Extract the (x, y) coordinate from the center of the cell holding the provided text.  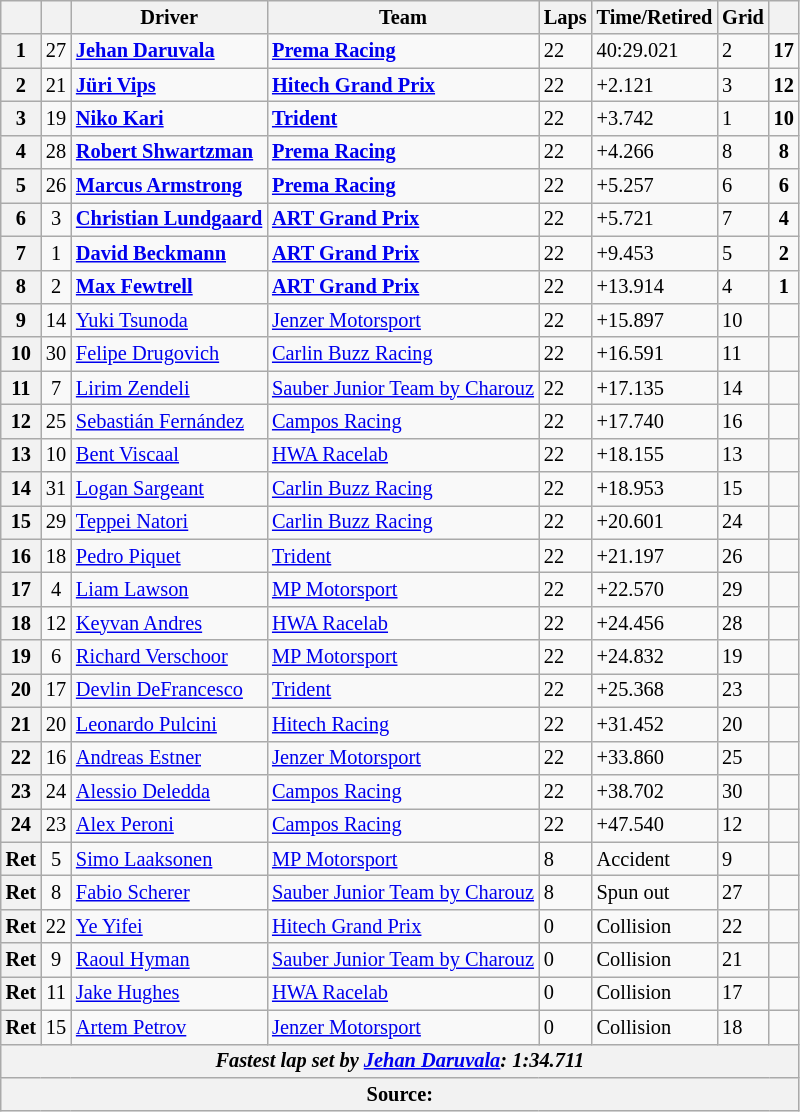
Fastest lap set by Jehan Daruvala: 1:34.711 (400, 1061)
Max Fewtrell (169, 287)
Marcus Armstrong (169, 186)
+18.953 (655, 489)
+13.914 (655, 287)
Grid (743, 17)
Christian Lundgaard (169, 219)
Accident (655, 859)
Bent Viscaal (169, 455)
Alex Peroni (169, 825)
Logan Sargeant (169, 489)
Devlin DeFrancesco (169, 690)
+15.897 (655, 320)
Teppei Natori (169, 522)
Yuki Tsunoda (169, 320)
+25.368 (655, 690)
Source: (400, 1094)
Laps (566, 17)
David Beckmann (169, 253)
+21.197 (655, 556)
+47.540 (655, 825)
Jake Hughes (169, 993)
Niko Kari (169, 118)
Fabio Scherer (169, 892)
31 (56, 489)
+20.601 (655, 522)
+38.702 (655, 791)
Team (403, 17)
40:29.021 (655, 51)
Time/Retired (655, 17)
+17.135 (655, 388)
Hitech Racing (403, 724)
+17.740 (655, 421)
Artem Petrov (169, 1027)
+18.155 (655, 455)
Jehan Daruvala (169, 51)
Spun out (655, 892)
Lirim Zendeli (169, 388)
Alessio Deledda (169, 791)
+5.257 (655, 186)
Liam Lawson (169, 589)
+3.742 (655, 118)
+22.570 (655, 589)
+4.266 (655, 152)
Jüri Vips (169, 85)
+9.453 (655, 253)
+31.452 (655, 724)
Andreas Estner (169, 758)
Felipe Drugovich (169, 354)
Leonardo Pulcini (169, 724)
+2.121 (655, 85)
Sebastián Fernández (169, 421)
+16.591 (655, 354)
+33.860 (655, 758)
Driver (169, 17)
Simo Laaksonen (169, 859)
Richard Verschoor (169, 657)
+24.456 (655, 623)
Ye Yifei (169, 926)
Raoul Hyman (169, 960)
Robert Shwartzman (169, 152)
+24.832 (655, 657)
Keyvan Andres (169, 623)
Pedro Piquet (169, 556)
+5.721 (655, 219)
